Output the [x, y] coordinate of the center of the cell containing the given text.  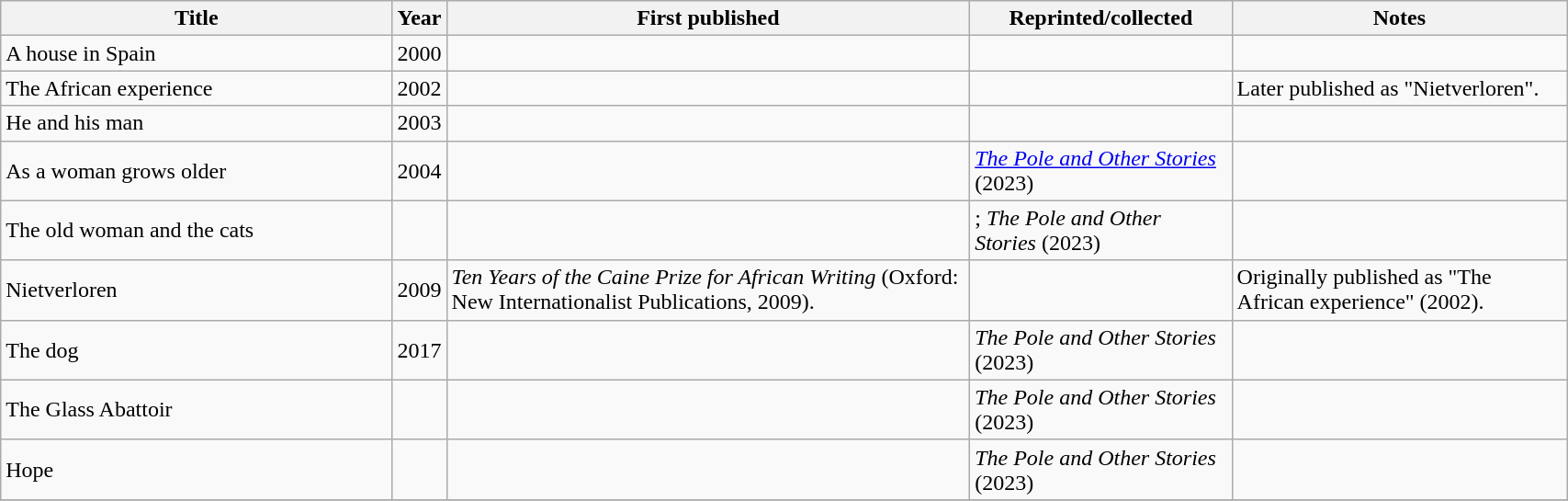
Originally published as "The African experience" (2002). [1400, 290]
Nietverloren [197, 290]
Ten Years of the Caine Prize for African Writing (Oxford: New Internationalist Publications, 2009). [708, 290]
Notes [1400, 18]
Year [419, 18]
The African experience [197, 88]
As a woman grows older [197, 171]
Hope [197, 469]
A house in Spain [197, 53]
2009 [419, 290]
Title [197, 18]
First published [708, 18]
2004 [419, 171]
; The Pole and Other Stories (2023) [1100, 230]
2002 [419, 88]
Later published as "Nietverloren". [1400, 88]
Reprinted/collected [1100, 18]
2000 [419, 53]
2017 [419, 349]
The Glass Abattoir [197, 410]
The old woman and the cats [197, 230]
2003 [419, 123]
He and his man [197, 123]
The dog [197, 349]
